From the cell containing the given text, extract its center point as [x, y] coordinate. 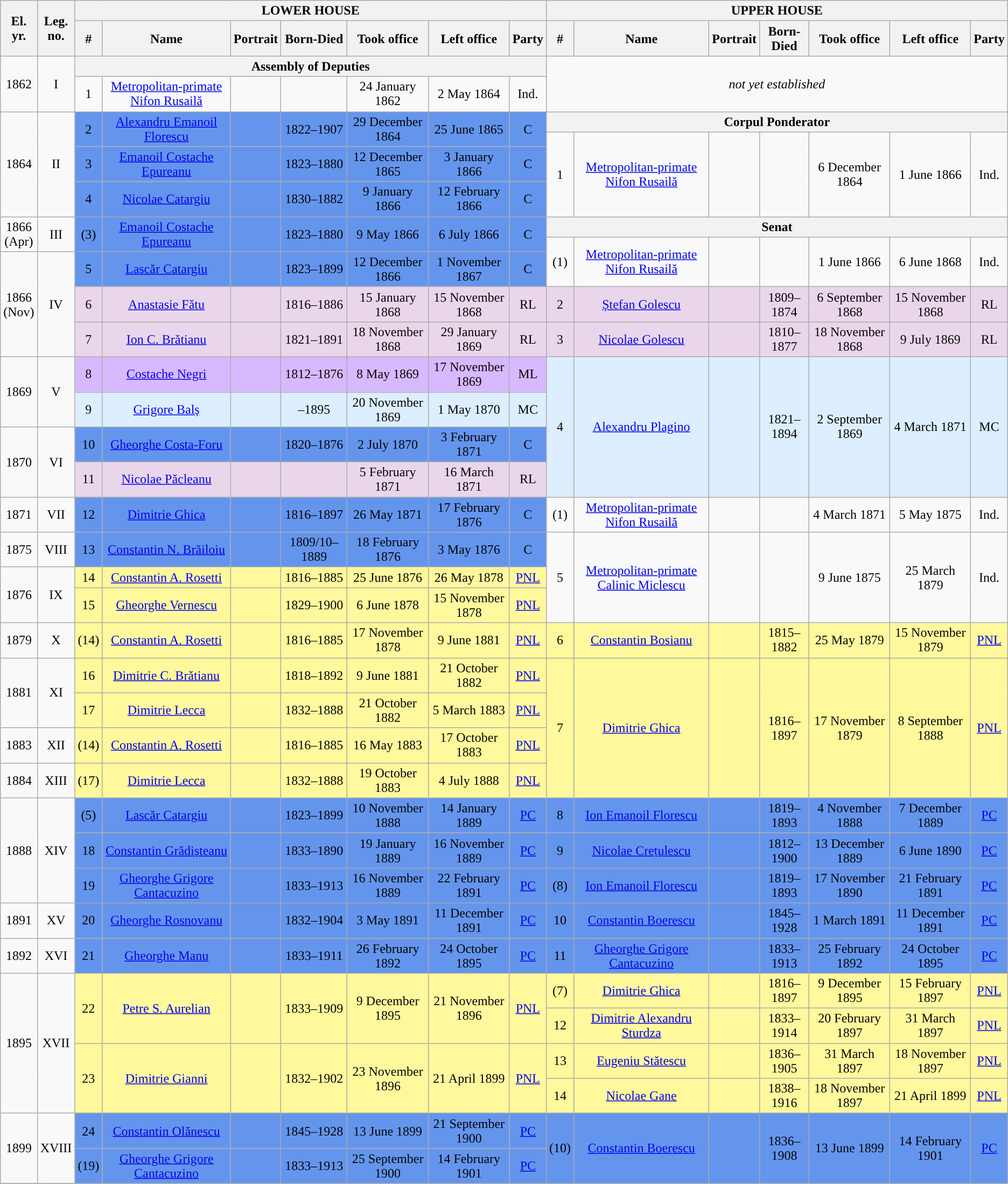
XVI [56, 956]
Gheorghe Vernescu [166, 605]
12 February 1866 [468, 199]
Petre S. Aurelian [166, 1008]
21 [88, 956]
17 [88, 710]
XII [56, 746]
2 September 1869 [850, 427]
Dimitrie C. Brătianu [166, 675]
(5) [88, 816]
1870 [19, 462]
Leg.no. [56, 28]
26 May 1871 [388, 515]
1818–1892 [314, 675]
25 June 1865 [468, 129]
20 [88, 920]
Dimitrie Gianni [166, 1078]
VI [56, 462]
Gheorghe Rosnovanu [166, 920]
25 June 1876 [388, 577]
XVII [56, 1043]
Nicolae Păcleanu [166, 479]
(10) [560, 1148]
1875 [19, 549]
(8) [560, 886]
(7) [560, 991]
Anastasie Fătu [166, 304]
XIV [56, 850]
15 February 1897 [930, 991]
XI [56, 693]
19 January 1889 [388, 850]
15 [88, 605]
Senat [776, 227]
13 December 1889 [850, 850]
1832–1904 [314, 920]
(19) [88, 1166]
1881 [19, 693]
1876 [19, 595]
19 October 1883 [388, 780]
21 November 1896 [468, 1008]
1883 [19, 746]
1812–1876 [314, 374]
1864 [19, 164]
5 February 1871 [388, 479]
Ion C. Brătianu [166, 339]
1833–1909 [314, 1008]
24 [88, 1131]
4 July 1888 [468, 780]
12 December 1865 [388, 164]
6 September 1868 [850, 304]
1821–1894 [784, 427]
Nicolae Gane [642, 1096]
1833–1914 [784, 1026]
1866(Nov) [19, 304]
16 March 1871 [468, 479]
17 November 1869 [468, 374]
1892 [19, 956]
15 November 1878 [468, 605]
20 November 1869 [388, 409]
18 February 1876 [388, 549]
Constantin Bosianu [642, 640]
25 March 1879 [930, 577]
26 February 1892 [388, 956]
LOWER HOUSE [311, 11]
9 June 1875 [850, 577]
10 November 1888 [388, 816]
V [56, 392]
Constantin Olănescu [166, 1131]
Nicolae Catargiu [166, 199]
1836–1908 [784, 1148]
23 [88, 1078]
1895 [19, 1043]
3 May 1876 [468, 549]
2 May 1864 [468, 94]
8 May 1869 [388, 374]
El.yr. [19, 28]
2 July 1870 [388, 445]
IV [56, 304]
17 November 1878 [388, 640]
UPPER HOUSE [776, 11]
Alexandru Plagino [642, 427]
VII [56, 515]
1816–1886 [314, 304]
1809/10–1889 [314, 549]
1830–1882 [314, 199]
1869 [19, 392]
1871 [19, 515]
5 May 1875 [930, 515]
22 [88, 1008]
Assembly of Deputies [311, 66]
Nicolae Crețulescu [642, 850]
6 June 1868 [930, 262]
23 November 1896 [388, 1078]
1822–1907 [314, 129]
1 May 1870 [468, 409]
1829–1900 [314, 605]
7 December 1889 [930, 816]
1 March 1891 [850, 920]
1810–1877 [784, 339]
I [56, 84]
1884 [19, 780]
1899 [19, 1148]
not yet established [776, 84]
17 February 1876 [468, 515]
4 November 1888 [850, 816]
1833–1890 [314, 850]
1888 [19, 850]
6 December 1864 [850, 175]
1833–1911 [314, 956]
1832–1902 [314, 1078]
25 September 1900 [388, 1166]
IX [56, 595]
Gheorghe Manu [166, 956]
(3) [88, 234]
Dimitrie Alexandru Sturdza [642, 1026]
Ștefan Golescu [642, 304]
15 November 1879 [930, 640]
17 October 1883 [468, 746]
1815–1882 [784, 640]
15 January 1868 [388, 304]
5 March 1883 [468, 710]
Constantin N. Brăiloiu [166, 549]
24 January 1862 [388, 94]
1812–1900 [784, 850]
16 [88, 675]
29 December 1864 [388, 129]
18 [88, 850]
3 May 1891 [388, 920]
ML [528, 374]
22 February 1891 [468, 886]
Gheorghe Costa-Foru [166, 445]
17 November 1890 [850, 886]
–1895 [314, 409]
6 June 1878 [388, 605]
XV [56, 920]
9 May 1866 [388, 234]
Eugeniu Stătescu [642, 1061]
Metropolitan-primate Calinic Miclescu [642, 577]
20 February 1897 [850, 1026]
6 July 1866 [468, 234]
Constantin Grădișteanu [166, 850]
16 May 1883 [388, 746]
3 February 1871 [468, 445]
Grigore Balș [166, 409]
1820–1876 [314, 445]
II [56, 164]
12 December 1866 [388, 269]
1836–1905 [784, 1061]
19 [88, 886]
6 June 1890 [930, 850]
21 February 1891 [930, 886]
1879 [19, 640]
21 September 1900 [468, 1131]
9 July 1869 [930, 339]
XVIII [56, 1148]
3 January 1866 [468, 164]
(17) [88, 780]
26 May 1878 [468, 577]
1 November 1867 [468, 269]
X [56, 640]
8 September 1888 [930, 728]
1866(Apr) [19, 234]
Costache Negri [166, 374]
14 January 1889 [468, 816]
1862 [19, 84]
9 January 1866 [388, 199]
VIII [56, 549]
Corpul Ponderator [776, 122]
25 May 1879 [850, 640]
29 January 1869 [468, 339]
III [56, 234]
Alexandru Emanoil Florescu [166, 129]
Nicolae Golescu [642, 339]
17 November 1879 [850, 728]
1891 [19, 920]
XIII [56, 780]
1809–1874 [784, 304]
25 February 1892 [850, 956]
1838–1916 [784, 1096]
1821–1891 [314, 339]
